Determine the [X, Y] coordinate at the center of the cell enclosing the given text.  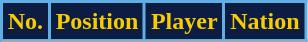
Nation [265, 22]
Position [96, 22]
No. [26, 22]
Player [184, 22]
